Pinpoint the cell where the given text exists, returning its [x, y] midpoint coordinate. 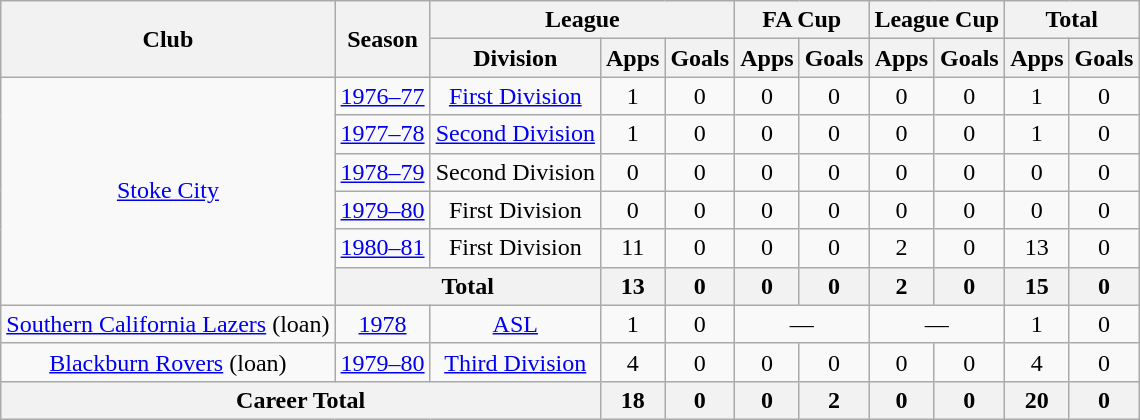
1978 [382, 324]
Stoke City [168, 191]
18 [632, 400]
1978–79 [382, 172]
Club [168, 39]
Southern California Lazers (loan) [168, 324]
Division [515, 58]
1980–81 [382, 248]
ASL [515, 324]
FA Cup [802, 20]
Blackburn Rovers (loan) [168, 362]
League [582, 20]
1976–77 [382, 96]
1977–78 [382, 134]
20 [1037, 400]
15 [1037, 286]
League Cup [937, 20]
Third Division [515, 362]
11 [632, 248]
Season [382, 39]
Career Total [301, 400]
